Locate the cell with the specified text and output its [X, Y] center coordinate. 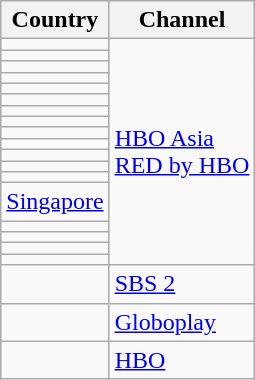
HBO [182, 360]
Singapore [55, 202]
Country [55, 20]
HBO AsiaRED by HBO [182, 152]
SBS 2 [182, 284]
Channel [182, 20]
Globoplay [182, 322]
